For the text-containing cell, return its midpoint in [x, y] coordinate format. 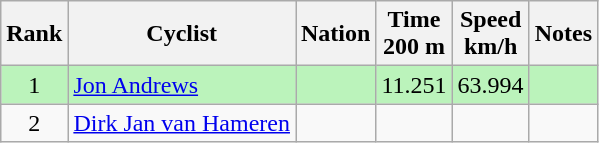
Dirk Jan van Hameren [182, 123]
1 [34, 85]
Speedkm/h [490, 34]
Jon Andrews [182, 85]
Cyclist [182, 34]
Notes [563, 34]
11.251 [414, 85]
Rank [34, 34]
2 [34, 123]
63.994 [490, 85]
Nation [336, 34]
Time200 m [414, 34]
